Detect which cell encompasses the target text, then output its [X, Y] center coordinate. 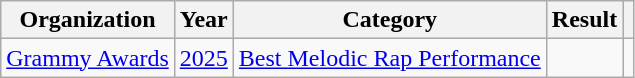
2025 [204, 58]
Grammy Awards [88, 58]
Year [204, 20]
Best Melodic Rap Performance [390, 58]
Result [584, 20]
Organization [88, 20]
Category [390, 20]
